Pinpoint the cell where the given text exists, returning its [X, Y] midpoint coordinate. 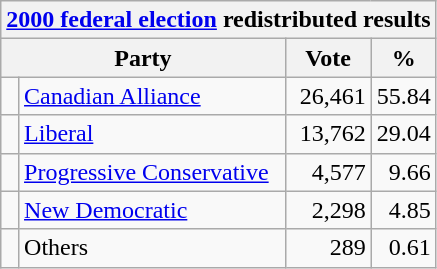
26,461 [328, 96]
29.04 [404, 134]
55.84 [404, 96]
0.61 [404, 248]
% [404, 58]
Liberal [152, 134]
2,298 [328, 210]
New Democratic [152, 210]
Progressive Conservative [152, 172]
Vote [328, 58]
Party [143, 58]
9.66 [404, 172]
2000 federal election redistributed results [218, 20]
Canadian Alliance [152, 96]
4.85 [404, 210]
289 [328, 248]
4,577 [328, 172]
13,762 [328, 134]
Others [152, 248]
